Locate the cell with the specified text and output its [x, y] center coordinate. 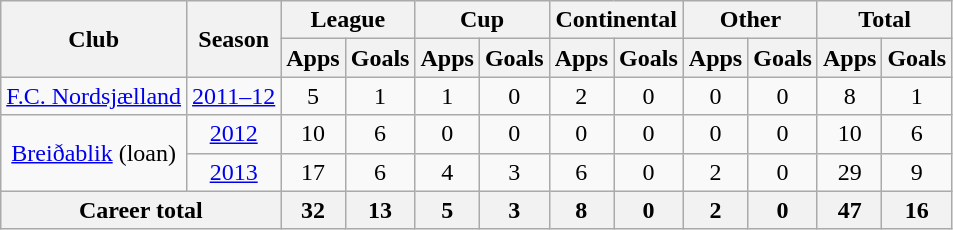
Club [94, 39]
29 [849, 172]
Cup [482, 20]
F.C. Nordsjælland [94, 96]
9 [917, 172]
Season [234, 39]
32 [313, 210]
47 [849, 210]
Total [884, 20]
4 [447, 172]
Continental [616, 20]
League [348, 20]
Other [750, 20]
13 [380, 210]
16 [917, 210]
Breiðablik (loan) [94, 153]
17 [313, 172]
2012 [234, 134]
2011–12 [234, 96]
2013 [234, 172]
Career total [141, 210]
